Find where the given text appears and provide that cell's center as (X, Y) coordinate. 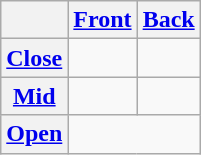
Open (34, 134)
Close (34, 58)
Back (168, 20)
Front (102, 20)
Mid (34, 96)
